Return the [X, Y] coordinate for the center point of the cell that contains the specified text.  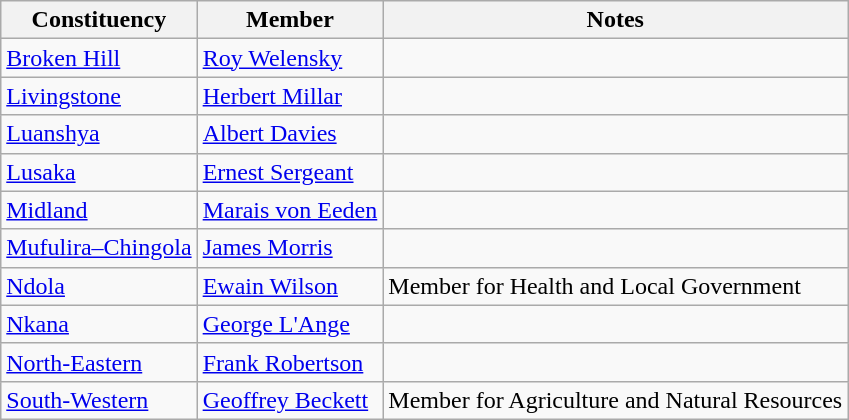
Ewain Wilson [290, 286]
Member [290, 20]
James Morris [290, 248]
Mufulira–Chingola [99, 248]
Roy Welensky [290, 58]
Ernest Sergeant [290, 172]
Nkana [99, 324]
George L'Ange [290, 324]
Herbert Millar [290, 96]
Member for Agriculture and Natural Resources [616, 400]
Albert Davies [290, 134]
Luanshya [99, 134]
Livingstone [99, 96]
Lusaka [99, 172]
South-Western [99, 400]
Geoffrey Beckett [290, 400]
Marais von Eeden [290, 210]
Notes [616, 20]
Frank Robertson [290, 362]
Ndola [99, 286]
Broken Hill [99, 58]
Member for Health and Local Government [616, 286]
North-Eastern [99, 362]
Constituency [99, 20]
Midland [99, 210]
